Find where the given text appears and provide that cell's center as [X, Y] coordinate. 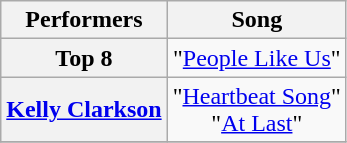
"Heartbeat Song""At Last" [256, 110]
Top 8 [84, 58]
Song [256, 20]
Kelly Clarkson [84, 110]
Performers [84, 20]
"People Like Us" [256, 58]
